Find where the given text appears and provide that cell's center as (x, y) coordinate. 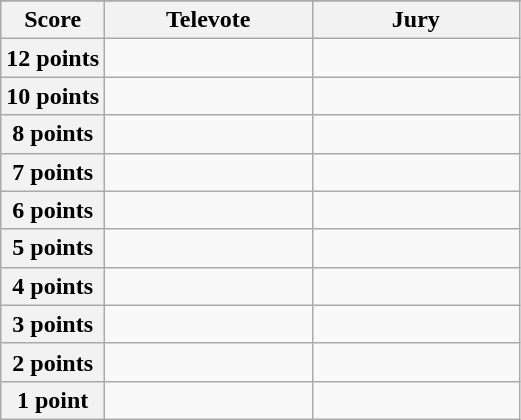
4 points (53, 286)
7 points (53, 172)
3 points (53, 324)
Score (53, 20)
6 points (53, 210)
Jury (416, 20)
1 point (53, 400)
8 points (53, 134)
10 points (53, 96)
12 points (53, 58)
2 points (53, 362)
Televote (209, 20)
5 points (53, 248)
